Detect which cell encompasses the target text, then output its (x, y) center coordinate. 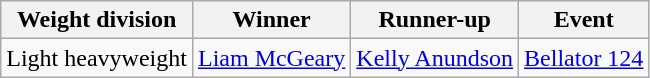
Event (584, 20)
Light heavyweight (97, 58)
Weight division (97, 20)
Bellator 124 (584, 58)
Winner (271, 20)
Liam McGeary (271, 58)
Runner-up (435, 20)
Kelly Anundson (435, 58)
